For the text-containing cell, return its midpoint in (x, y) coordinate format. 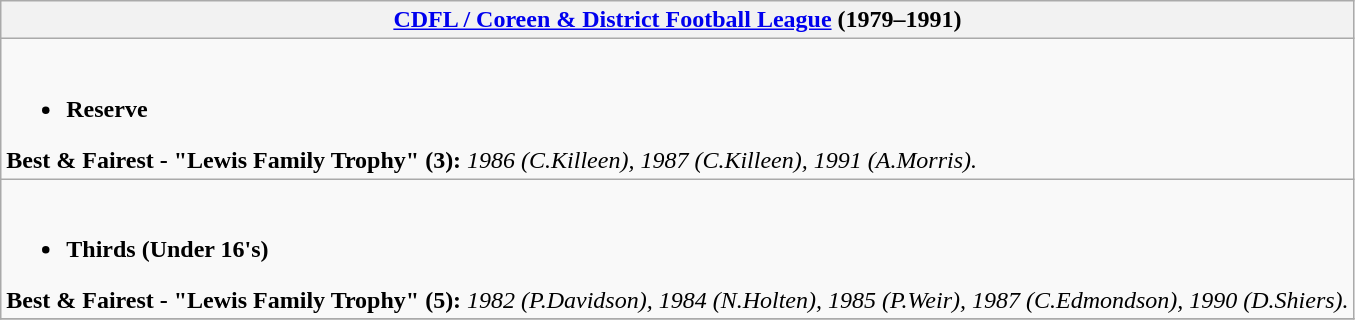
CDFL / Coreen & District Football League (1979–1991) (678, 20)
ReserveBest & Fairest - "Lewis Family Trophy" (3): 1986 (C.Killeen), 1987 (C.Killeen), 1991 (A.Morris). (678, 109)
